Determine the [x, y] coordinate at the center of the cell enclosing the given text.  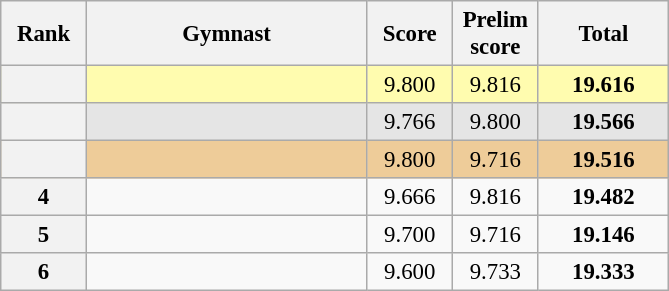
Prelim score [496, 34]
Score [410, 34]
19.482 [604, 197]
9.766 [410, 122]
Gymnast [226, 34]
Rank [44, 34]
19.616 [604, 85]
Total [604, 34]
4 [44, 197]
19.566 [604, 122]
9.700 [410, 235]
19.516 [604, 160]
5 [44, 235]
19.146 [604, 235]
9.666 [410, 197]
